From the cell containing the given text, extract its center point as (X, Y) coordinate. 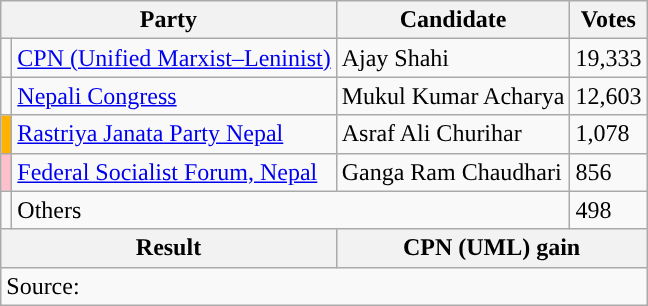
Rastriya Janata Party Nepal (174, 134)
Result (168, 248)
Source: (324, 286)
856 (608, 172)
Ganga Ram Chaudhari (453, 172)
Asraf Ali Churihar (453, 134)
CPN (Unified Marxist–Leninist) (174, 58)
Votes (608, 20)
Candidate (453, 20)
Party (168, 20)
1,078 (608, 134)
19,333 (608, 58)
Nepali Congress (174, 96)
CPN (UML) gain (492, 248)
Others (291, 210)
Ajay Shahi (453, 58)
Federal Socialist Forum, Nepal (174, 172)
498 (608, 210)
Mukul Kumar Acharya (453, 96)
12,603 (608, 96)
